Search for the cell housing the specified text and yield its (X, Y) center coordinate. 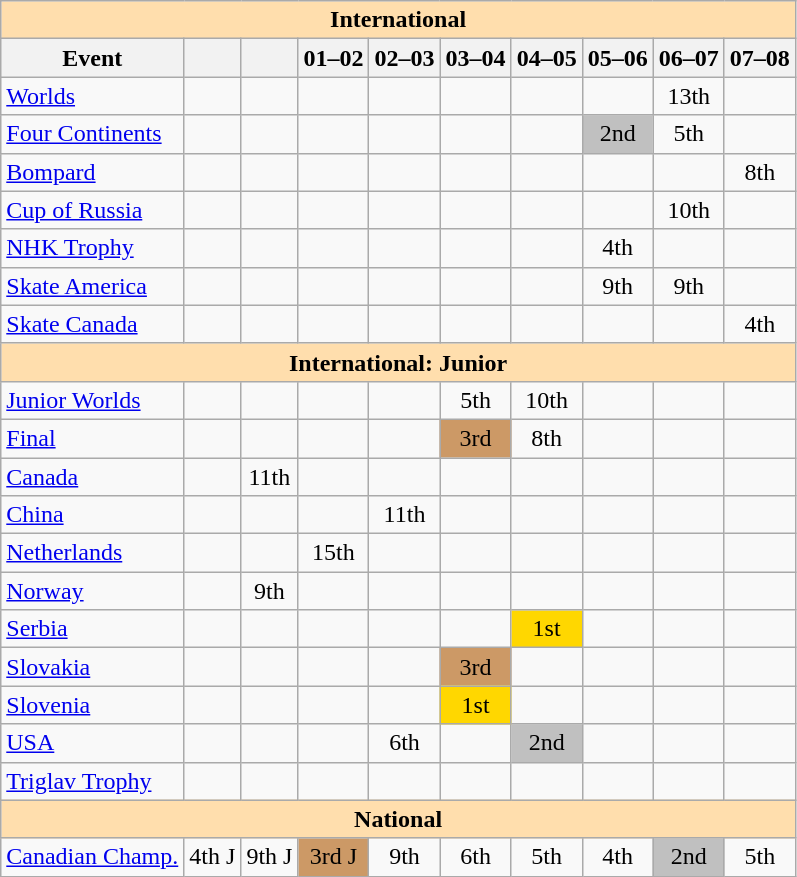
Triglav Trophy (92, 781)
Four Continents (92, 134)
05–06 (618, 58)
Bompard (92, 172)
Skate Canada (92, 324)
Event (92, 58)
Canada (92, 477)
Cup of Russia (92, 210)
National (398, 819)
01–02 (334, 58)
15th (334, 553)
Slovenia (92, 705)
4th J (212, 857)
Junior Worlds (92, 400)
3rd J (334, 857)
13th (688, 96)
03–04 (476, 58)
Serbia (92, 629)
02–03 (404, 58)
NHK Trophy (92, 248)
06–07 (688, 58)
International (398, 20)
Norway (92, 591)
China (92, 515)
Slovakia (92, 667)
International: Junior (398, 362)
Netherlands (92, 553)
Final (92, 438)
Skate America (92, 286)
Canadian Champ. (92, 857)
USA (92, 743)
Worlds (92, 96)
9th J (270, 857)
04–05 (546, 58)
07–08 (760, 58)
